Detect which cell encompasses the target text, then output its [x, y] center coordinate. 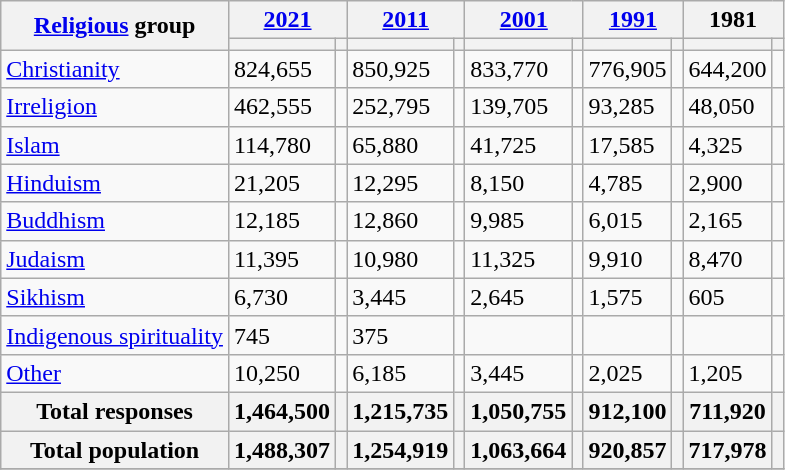
139,705 [518, 107]
833,770 [518, 69]
1991 [633, 20]
Indigenous spirituality [115, 335]
Total responses [115, 411]
Christianity [115, 69]
Other [115, 373]
Irreligion [115, 107]
2,025 [628, 373]
2,900 [728, 183]
65,880 [400, 145]
114,780 [282, 145]
2,165 [728, 221]
2,645 [518, 297]
711,920 [728, 411]
9,910 [628, 259]
12,860 [400, 221]
2021 [287, 20]
252,795 [400, 107]
1,254,919 [400, 449]
920,857 [628, 449]
1,488,307 [282, 449]
21,205 [282, 183]
462,555 [282, 107]
605 [728, 297]
717,978 [728, 449]
12,295 [400, 183]
10,250 [282, 373]
17,585 [628, 145]
48,050 [728, 107]
776,905 [628, 69]
Hinduism [115, 183]
1,050,755 [518, 411]
Sikhism [115, 297]
93,285 [628, 107]
850,925 [400, 69]
745 [282, 335]
824,655 [282, 69]
9,985 [518, 221]
2001 [524, 20]
6,730 [282, 297]
375 [400, 335]
10,980 [400, 259]
1,575 [628, 297]
2011 [406, 20]
1981 [733, 20]
Total population [115, 449]
Buddhism [115, 221]
1,063,664 [518, 449]
4,785 [628, 183]
8,470 [728, 259]
1,205 [728, 373]
8,150 [518, 183]
Islam [115, 145]
4,325 [728, 145]
912,100 [628, 411]
6,185 [400, 373]
Judaism [115, 259]
11,395 [282, 259]
644,200 [728, 69]
1,215,735 [400, 411]
41,725 [518, 145]
1,464,500 [282, 411]
11,325 [518, 259]
12,185 [282, 221]
6,015 [628, 221]
Religious group [115, 26]
